Determine the (x, y) coordinate at the center of the cell enclosing the given text.  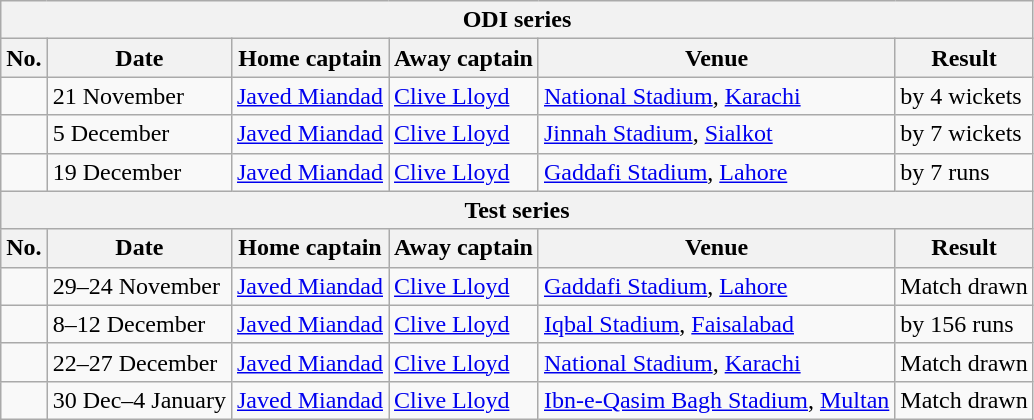
by 7 wickets (964, 134)
22–27 December (139, 362)
Ibn-e-Qasim Bagh Stadium, Multan (716, 400)
8–12 December (139, 324)
by 4 wickets (964, 96)
by 156 runs (964, 324)
Jinnah Stadium, Sialkot (716, 134)
29–24 November (139, 286)
30 Dec–4 January (139, 400)
by 7 runs (964, 172)
5 December (139, 134)
Test series (517, 210)
ODI series (517, 20)
Iqbal Stadium, Faisalabad (716, 324)
19 December (139, 172)
21 November (139, 96)
